Locate the cell with the specified text and output its [x, y] center coordinate. 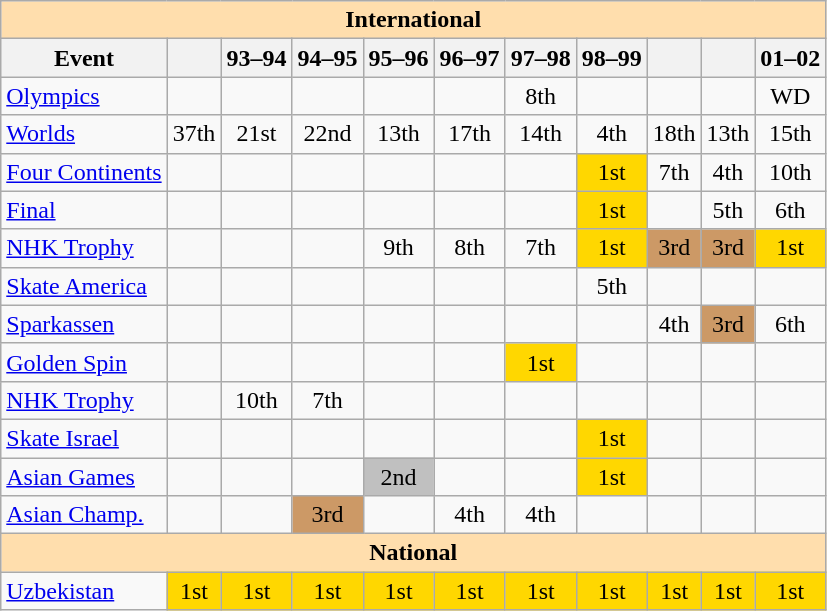
98–99 [612, 58]
Olympics [84, 96]
17th [470, 134]
94–95 [328, 58]
Uzbekistan [84, 591]
Asian Champ. [84, 515]
14th [540, 134]
15th [790, 134]
01–02 [790, 58]
Skate America [84, 286]
Event [84, 58]
37th [194, 134]
9th [398, 248]
Final [84, 210]
Sparkassen [84, 324]
22nd [328, 134]
Asian Games [84, 477]
97–98 [540, 58]
National [414, 553]
18th [674, 134]
WD [790, 96]
International [414, 20]
21st [256, 134]
96–97 [470, 58]
93–94 [256, 58]
Golden Spin [84, 362]
2nd [398, 477]
Worlds [84, 134]
Skate Israel [84, 438]
95–96 [398, 58]
Four Continents [84, 172]
